Locate the cell with the specified text and output its (x, y) center coordinate. 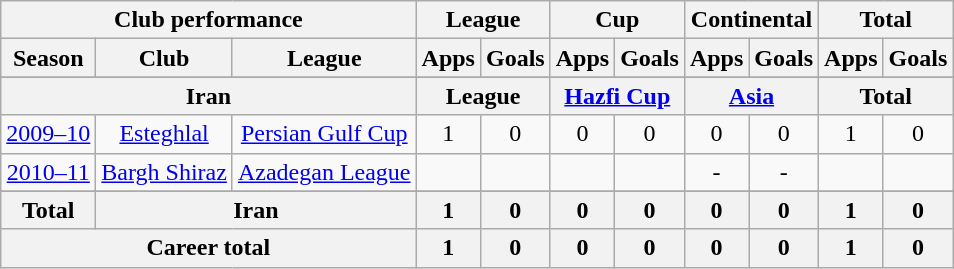
Club (164, 58)
Continental (751, 20)
Asia (751, 96)
Azadegan League (324, 172)
Club performance (208, 20)
2010–11 (48, 172)
Esteghlal (164, 134)
Career total (208, 248)
Season (48, 58)
Persian Gulf Cup (324, 134)
2009–10 (48, 134)
Cup (617, 20)
Hazfi Cup (617, 96)
Bargh Shiraz (164, 172)
